Capture the cell that displays the provided text and extract its (X, Y) central coordinate. 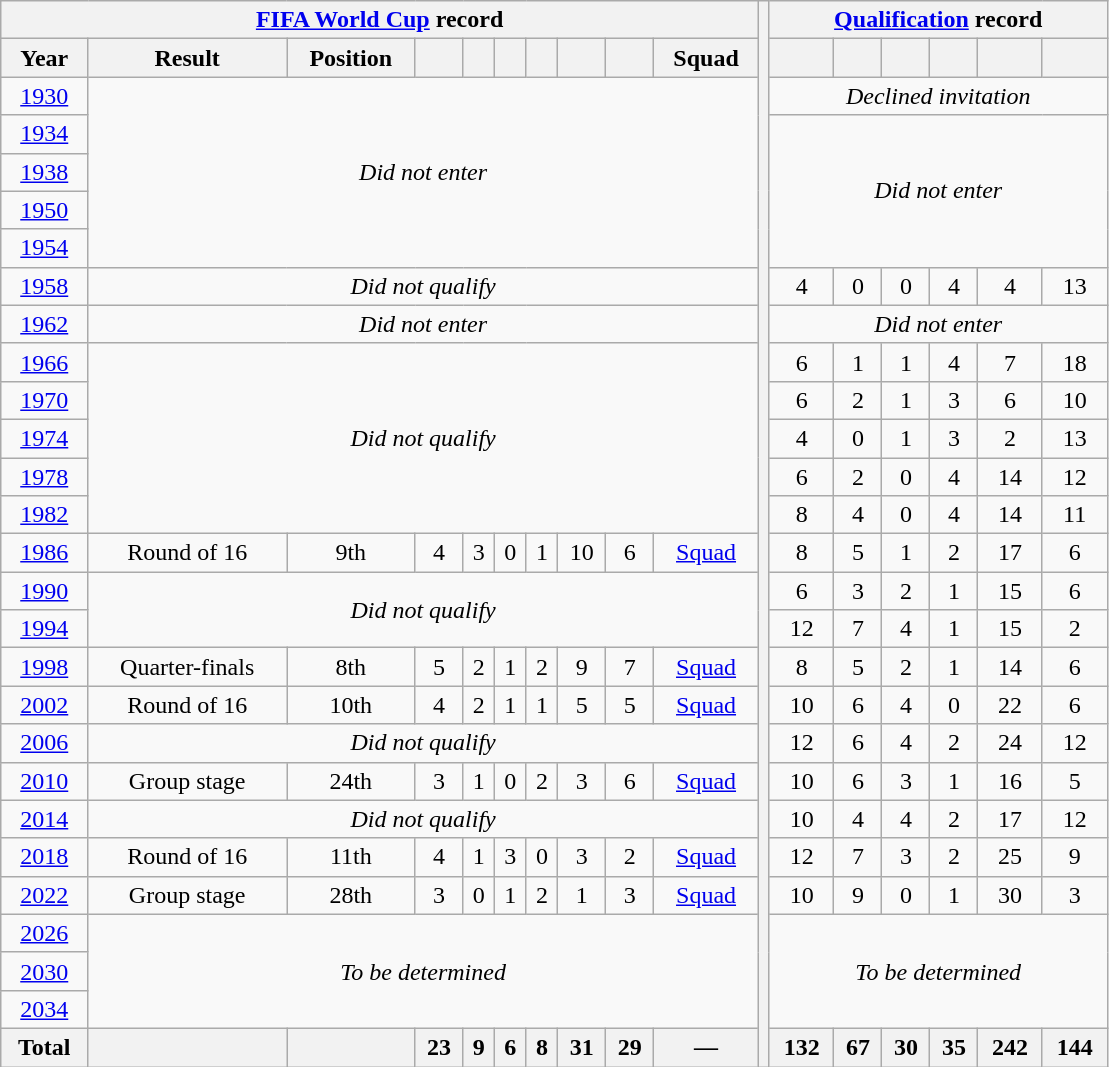
Position (351, 58)
1958 (44, 286)
FIFA World Cup record (380, 20)
2026 (44, 933)
242 (1010, 1047)
1990 (44, 591)
11th (351, 857)
1978 (44, 477)
10th (351, 705)
2018 (44, 857)
35 (954, 1047)
24 (1010, 743)
Result (188, 58)
Total (44, 1047)
24th (351, 781)
1974 (44, 438)
67 (858, 1047)
29 (630, 1047)
1930 (44, 96)
144 (1074, 1047)
1970 (44, 400)
1950 (44, 210)
1986 (44, 553)
9th (351, 553)
2030 (44, 971)
25 (1010, 857)
1954 (44, 248)
1982 (44, 515)
Year (44, 58)
Qualification record (938, 20)
18 (1074, 362)
31 (582, 1047)
8th (351, 667)
1938 (44, 172)
22 (1010, 705)
1934 (44, 134)
1994 (44, 629)
132 (801, 1047)
2010 (44, 781)
2014 (44, 819)
2006 (44, 743)
1962 (44, 324)
2022 (44, 895)
16 (1010, 781)
1998 (44, 667)
— (706, 1047)
23 (439, 1047)
1966 (44, 362)
Quarter-finals (188, 667)
28th (351, 895)
Declined invitation (938, 96)
2002 (44, 705)
11 (1074, 515)
2034 (44, 1009)
